Provide the [x, y] coordinate of the cell's center where the given text is located.  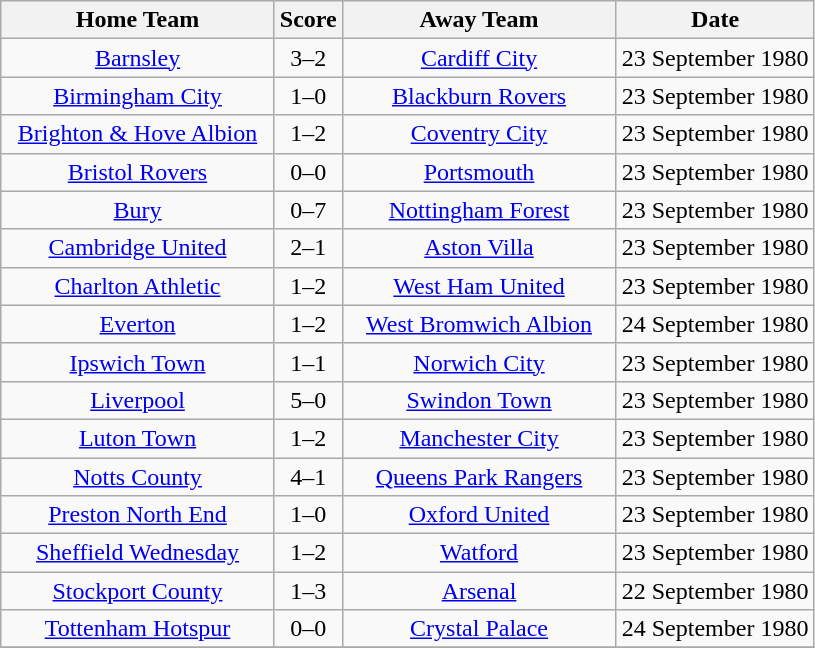
Watford [479, 553]
4–1 [308, 477]
Queens Park Rangers [479, 477]
Luton Town [138, 438]
Everton [138, 324]
Coventry City [479, 134]
Liverpool [138, 400]
Away Team [479, 20]
Cambridge United [138, 248]
5–0 [308, 400]
Preston North End [138, 515]
Aston Villa [479, 248]
Charlton Athletic [138, 286]
Manchester City [479, 438]
Score [308, 20]
Crystal Palace [479, 629]
Brighton & Hove Albion [138, 134]
Sheffield Wednesday [138, 553]
Ipswich Town [138, 362]
Portsmouth [479, 172]
Barnsley [138, 58]
Home Team [138, 20]
1–1 [308, 362]
2–1 [308, 248]
Oxford United [479, 515]
Bristol Rovers [138, 172]
3–2 [308, 58]
1–3 [308, 591]
Birmingham City [138, 96]
0–7 [308, 210]
22 September 1980 [716, 591]
Arsenal [479, 591]
Notts County [138, 477]
Bury [138, 210]
Cardiff City [479, 58]
Blackburn Rovers [479, 96]
Norwich City [479, 362]
Swindon Town [479, 400]
Tottenham Hotspur [138, 629]
Stockport County [138, 591]
West Bromwich Albion [479, 324]
Nottingham Forest [479, 210]
West Ham United [479, 286]
Date [716, 20]
